Locate the cell with the specified text and output its [X, Y] center coordinate. 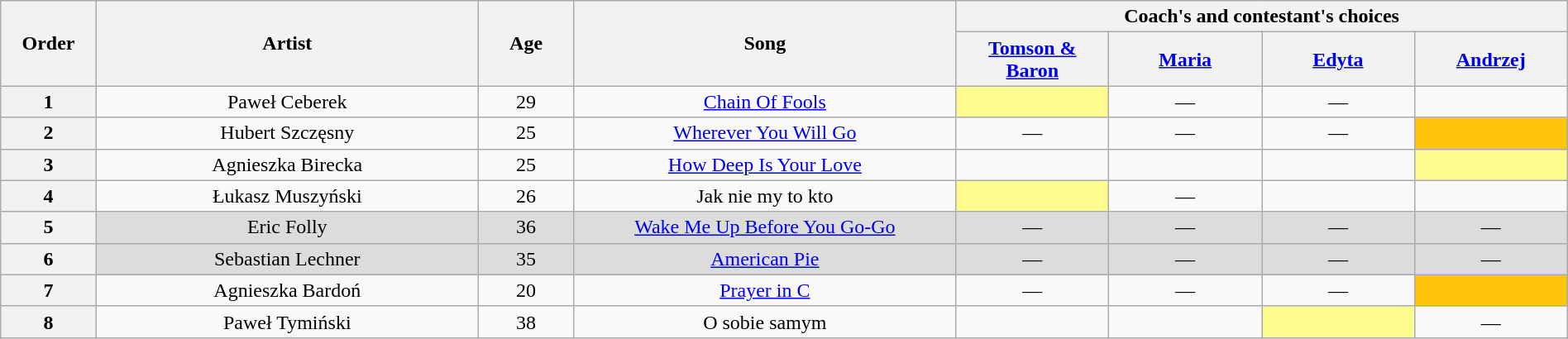
Agnieszka Birecka [287, 165]
Age [526, 43]
29 [526, 102]
Maria [1186, 60]
35 [526, 259]
1 [49, 102]
Wherever You Will Go [765, 133]
6 [49, 259]
5 [49, 227]
Paweł Ceberek [287, 102]
Coach's and contestant's choices [1262, 17]
4 [49, 196]
Artist [287, 43]
Wake Me Up Before You Go-Go [765, 227]
American Pie [765, 259]
Tomson & Baron [1032, 60]
36 [526, 227]
Łukasz Muszyński [287, 196]
Paweł Tymiński [287, 322]
Prayer in C [765, 290]
3 [49, 165]
How Deep Is Your Love [765, 165]
Eric Folly [287, 227]
Andrzej [1490, 60]
Sebastian Lechner [287, 259]
26 [526, 196]
2 [49, 133]
Hubert Szczęsny [287, 133]
Jak nie my to kto [765, 196]
Chain Of Fools [765, 102]
8 [49, 322]
7 [49, 290]
Order [49, 43]
Song [765, 43]
38 [526, 322]
O sobie samym [765, 322]
Edyta [1338, 60]
Agnieszka Bardoń [287, 290]
20 [526, 290]
